Scan for the cell matching the given text and deliver its [x, y] coordinate at center. 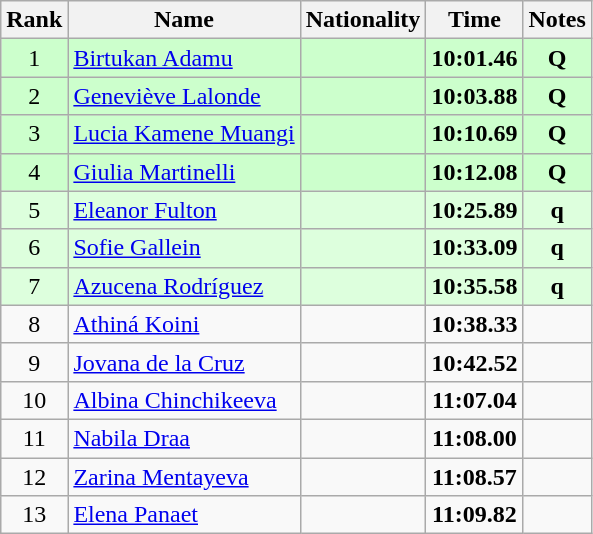
10:10.69 [474, 134]
Name [184, 20]
Rank [34, 20]
6 [34, 248]
Nabila Draa [184, 438]
1 [34, 58]
9 [34, 362]
10:38.33 [474, 324]
Elena Panaet [184, 515]
5 [34, 210]
10:12.08 [474, 172]
11 [34, 438]
10:42.52 [474, 362]
Azucena Rodríguez [184, 286]
12 [34, 477]
Jovana de la Cruz [184, 362]
8 [34, 324]
10 [34, 400]
10:33.09 [474, 248]
10:03.88 [474, 96]
3 [34, 134]
Athiná Koini [184, 324]
Notes [557, 20]
11:08.00 [474, 438]
Lucia Kamene Muangi [184, 134]
Nationality [363, 20]
Eleanor Fulton [184, 210]
Sofie Gallein [184, 248]
10:25.89 [474, 210]
11:08.57 [474, 477]
7 [34, 286]
11:07.04 [474, 400]
2 [34, 96]
Albina Chinchikeeva [184, 400]
13 [34, 515]
4 [34, 172]
Birtukan Adamu [184, 58]
Zarina Mentayeva [184, 477]
Giulia Martinelli [184, 172]
10:35.58 [474, 286]
Time [474, 20]
11:09.82 [474, 515]
10:01.46 [474, 58]
Geneviève Lalonde [184, 96]
